Determine the (X, Y) coordinate at the center of the cell enclosing the given text.  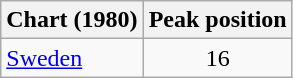
Peak position (218, 20)
16 (218, 58)
Chart (1980) (72, 20)
Sweden (72, 58)
